Output the [x, y] coordinate of the center of the cell containing the given text.  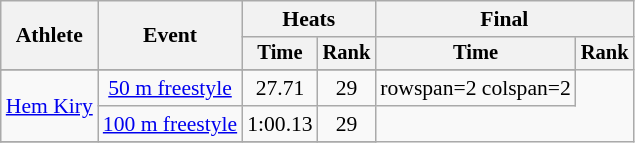
Heats [308, 19]
100 m freestyle [170, 124]
50 m freestyle [170, 88]
rowspan=2 colspan=2 [476, 88]
27.71 [280, 88]
Hem Kiry [50, 106]
Final [504, 19]
Event [170, 36]
1:00.13 [280, 124]
Athlete [50, 36]
